From the cell containing the given text, extract its center point as [X, Y] coordinate. 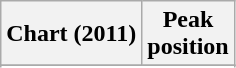
Peak position [188, 34]
Chart (2011) [72, 34]
